Detect which cell encompasses the target text, then output its [X, Y] center coordinate. 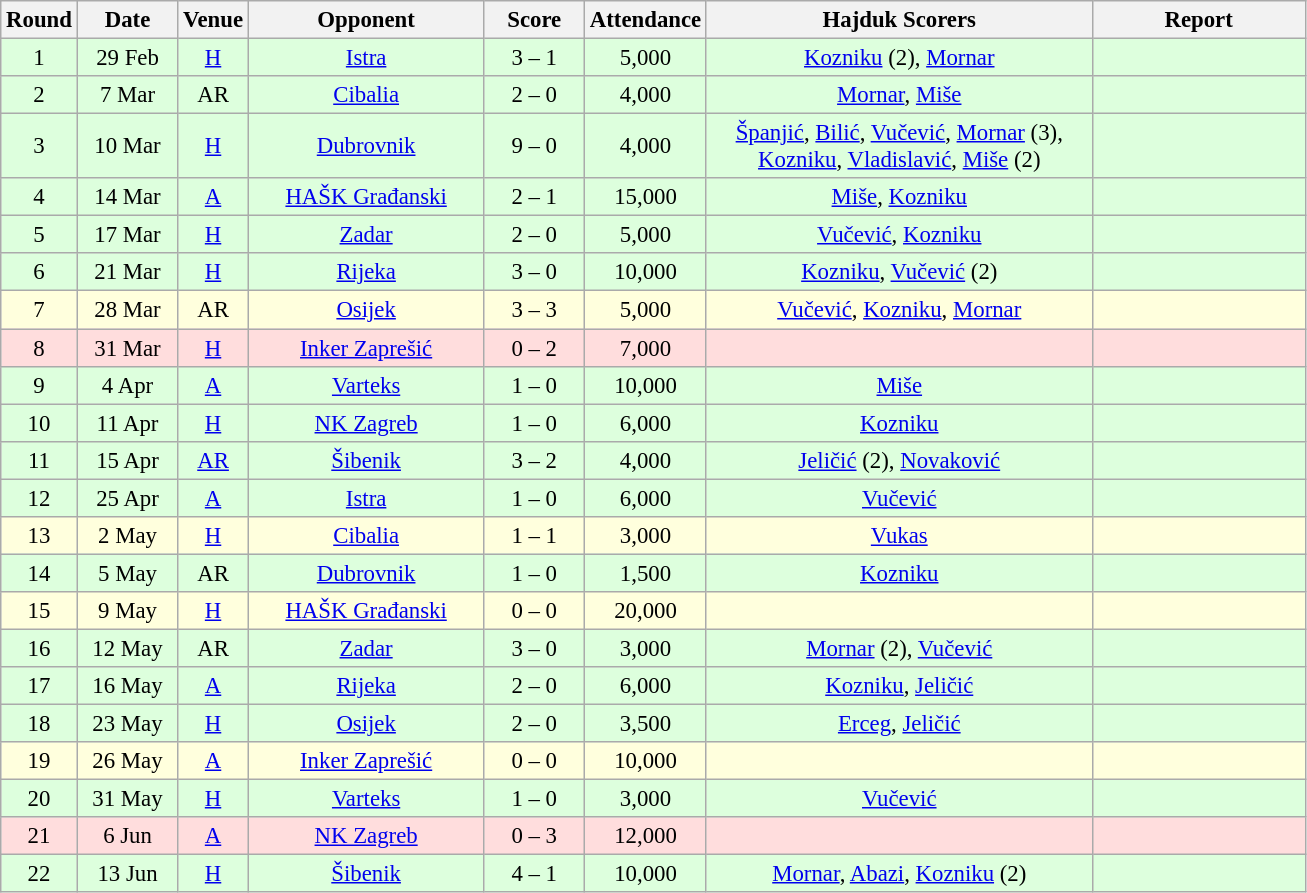
16 [39, 648]
Jeličić (2), Novaković [899, 460]
16 May [128, 686]
Hajduk Scorers [899, 20]
26 May [128, 761]
17 Mar [128, 235]
9 May [128, 611]
12 May [128, 648]
4 [39, 197]
1,500 [646, 573]
12 [39, 498]
20,000 [646, 611]
0 – 3 [534, 836]
7 [39, 310]
13 Jun [128, 874]
23 May [128, 724]
13 [39, 536]
Miše, Kozniku [899, 197]
5 May [128, 573]
20 [39, 799]
9 – 0 [534, 146]
6 [39, 273]
Opponent [366, 20]
Kozniku, Jeličić [899, 686]
28 Mar [128, 310]
Španjić, Bilić, Vučević, Mornar (3), Kozniku, Vladislavić, Miše (2) [899, 146]
Mornar, Miše [899, 95]
10 Mar [128, 146]
Miše [899, 385]
Vučević, Kozniku [899, 235]
Vučević, Kozniku, Mornar [899, 310]
Vukas [899, 536]
2 – 1 [534, 197]
Attendance [646, 20]
3 – 1 [534, 58]
3 – 3 [534, 310]
17 [39, 686]
4 Apr [128, 385]
7,000 [646, 348]
15,000 [646, 197]
29 Feb [128, 58]
15 Apr [128, 460]
31 Mar [128, 348]
7 Mar [128, 95]
Kozniku (2), Mornar [899, 58]
21 [39, 836]
8 [39, 348]
Report [1198, 20]
2 [39, 95]
19 [39, 761]
9 [39, 385]
Date [128, 20]
22 [39, 874]
21 Mar [128, 273]
0 – 2 [534, 348]
31 May [128, 799]
Venue [214, 20]
1 – 1 [534, 536]
Erceg, Jeličić [899, 724]
3 – 2 [534, 460]
18 [39, 724]
Mornar, Abazi, Kozniku (2) [899, 874]
15 [39, 611]
4 – 1 [534, 874]
14 Mar [128, 197]
25 Apr [128, 498]
11 [39, 460]
12,000 [646, 836]
3,500 [646, 724]
Score [534, 20]
Mornar (2), Vučević [899, 648]
11 Apr [128, 423]
2 May [128, 536]
14 [39, 573]
3 [39, 146]
Round [39, 20]
5 [39, 235]
Kozniku, Vučević (2) [899, 273]
6 Jun [128, 836]
1 [39, 58]
10 [39, 423]
